Capture the cell that displays the provided text and extract its [X, Y] central coordinate. 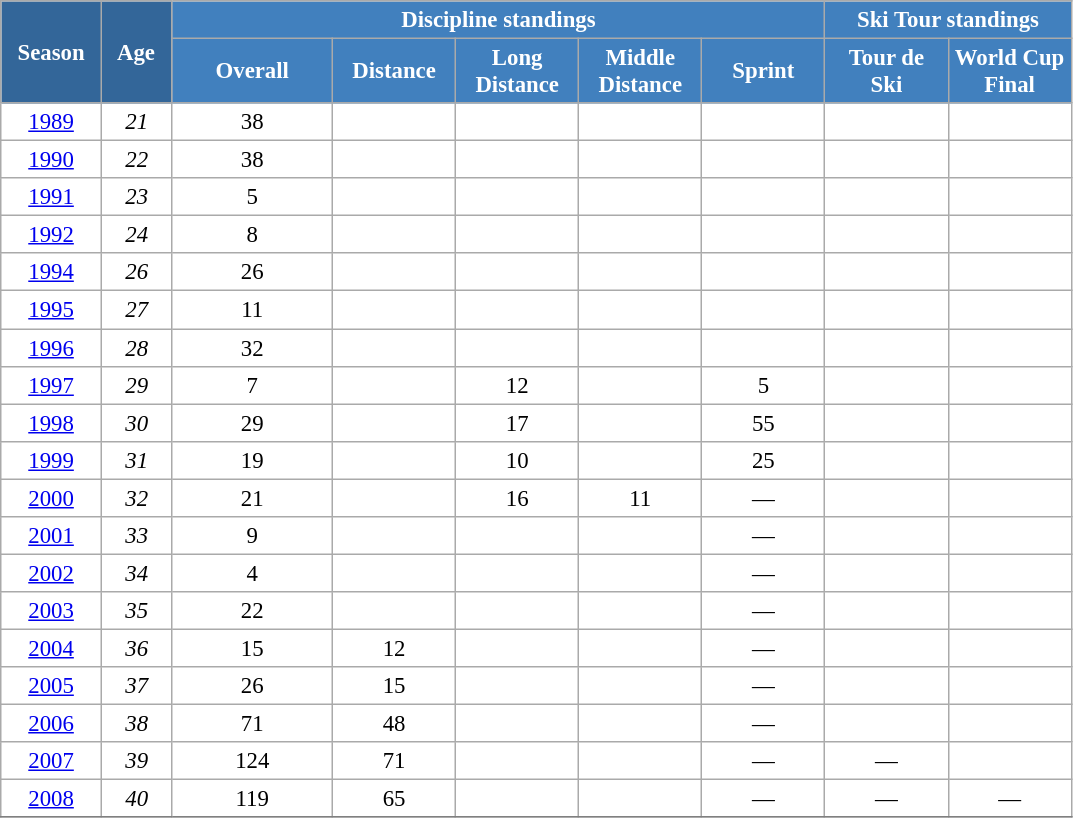
Sprint [764, 72]
31 [136, 460]
65 [394, 799]
10 [518, 460]
Age [136, 52]
19 [252, 460]
1997 [52, 385]
55 [764, 423]
2006 [52, 724]
2003 [52, 611]
23 [136, 197]
124 [252, 761]
2002 [52, 573]
17 [518, 423]
2005 [52, 686]
2007 [52, 761]
9 [252, 536]
Ski Tour standings [948, 20]
2004 [52, 648]
30 [136, 423]
Long Distance [518, 72]
Overall [252, 72]
1995 [52, 310]
7 [252, 385]
1991 [52, 197]
39 [136, 761]
1998 [52, 423]
Tour deSki [886, 72]
35 [136, 611]
Discipline standings [498, 20]
8 [252, 235]
Season [52, 52]
Distance [394, 72]
1996 [52, 348]
4 [252, 573]
1994 [52, 273]
World CupFinal [1010, 72]
119 [252, 799]
1999 [52, 460]
2008 [52, 799]
48 [394, 724]
1989 [52, 122]
16 [518, 498]
28 [136, 348]
33 [136, 536]
40 [136, 799]
37 [136, 686]
2001 [52, 536]
2000 [52, 498]
36 [136, 648]
1990 [52, 160]
Middle Distance [640, 72]
1992 [52, 235]
27 [136, 310]
24 [136, 235]
25 [764, 460]
34 [136, 573]
